Identify which cell holds the provided text, then report its (x, y) central coordinate. 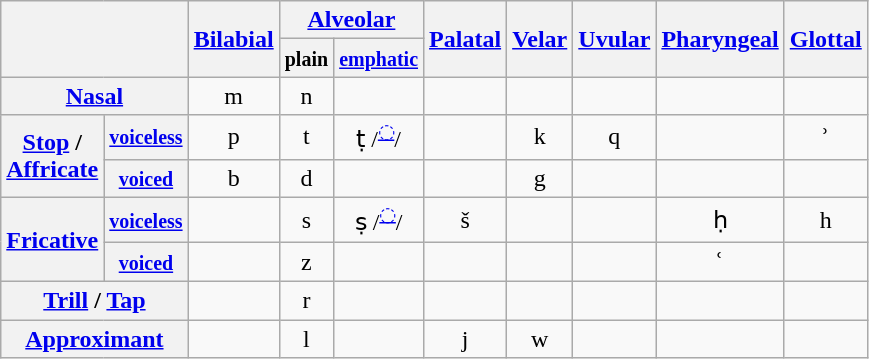
Trill / Tap (94, 301)
Bilabial (234, 39)
ṭ /◌/ (379, 138)
m (234, 96)
p (234, 138)
g (540, 178)
Stop /Affricate (52, 156)
Glottal (826, 39)
d (306, 178)
w (540, 339)
ʾ (826, 138)
š (466, 220)
emphatic (379, 58)
Uvular (614, 39)
q (614, 138)
t (306, 138)
Velar (540, 39)
ḥ (720, 220)
z (306, 262)
k (540, 138)
Palatal (466, 39)
Approximant (94, 339)
Nasal (94, 96)
n (306, 96)
Fricative (52, 240)
j (466, 339)
ʿ (720, 262)
Pharyngeal (720, 39)
h (826, 220)
ṣ /◌/ (379, 220)
Alveolar (351, 20)
l (306, 339)
r (306, 301)
b (234, 178)
plain (306, 58)
s (306, 220)
